Return [x, y] of the center of cell containing provided text 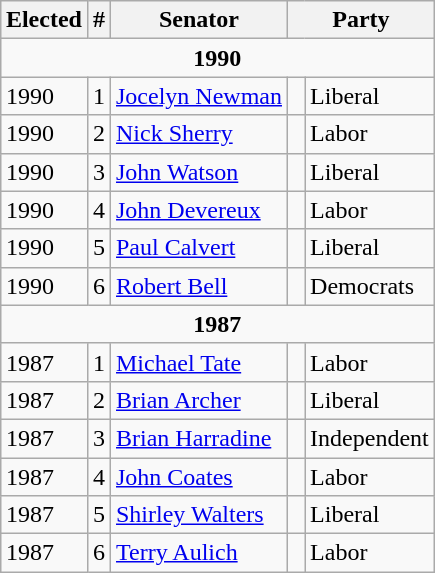
Michael Tate [198, 362]
# [98, 20]
Robert Bell [198, 286]
Elected [44, 20]
Senator [198, 20]
Shirley Walters [198, 515]
Independent [370, 438]
Democrats [370, 286]
Paul Calvert [198, 248]
John Watson [198, 172]
Brian Harradine [198, 438]
John Coates [198, 477]
John Devereux [198, 210]
Party [362, 20]
Nick Sherry [198, 134]
Brian Archer [198, 400]
Terry Aulich [198, 553]
Jocelyn Newman [198, 96]
